Output the (X, Y) coordinate of the center of the cell containing the given text.  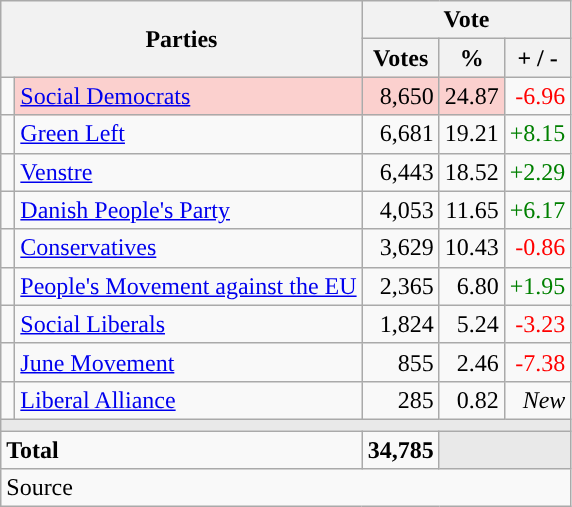
4,053 (400, 210)
Liberal Alliance (188, 400)
+2.29 (538, 172)
3,629 (400, 248)
34,785 (400, 449)
2.46 (472, 362)
Vote (466, 20)
-3.23 (538, 324)
6,681 (400, 134)
Green Left (188, 134)
June Movement (188, 362)
New (538, 400)
Votes (400, 58)
10.43 (472, 248)
19.21 (472, 134)
% (472, 58)
285 (400, 400)
+6.17 (538, 210)
18.52 (472, 172)
-7.38 (538, 362)
Social Liberals (188, 324)
-6.96 (538, 96)
People's Movement against the EU (188, 286)
24.87 (472, 96)
11.65 (472, 210)
Parties (182, 39)
+1.95 (538, 286)
+8.15 (538, 134)
Source (286, 488)
Danish People's Party (188, 210)
-0.86 (538, 248)
Social Democrats (188, 96)
2,365 (400, 286)
5.24 (472, 324)
8,650 (400, 96)
Conservatives (188, 248)
855 (400, 362)
+ / - (538, 58)
1,824 (400, 324)
Total (182, 449)
0.82 (472, 400)
Venstre (188, 172)
6.80 (472, 286)
6,443 (400, 172)
